Return the [x, y] coordinate for the center point of the cell that contains the specified text.  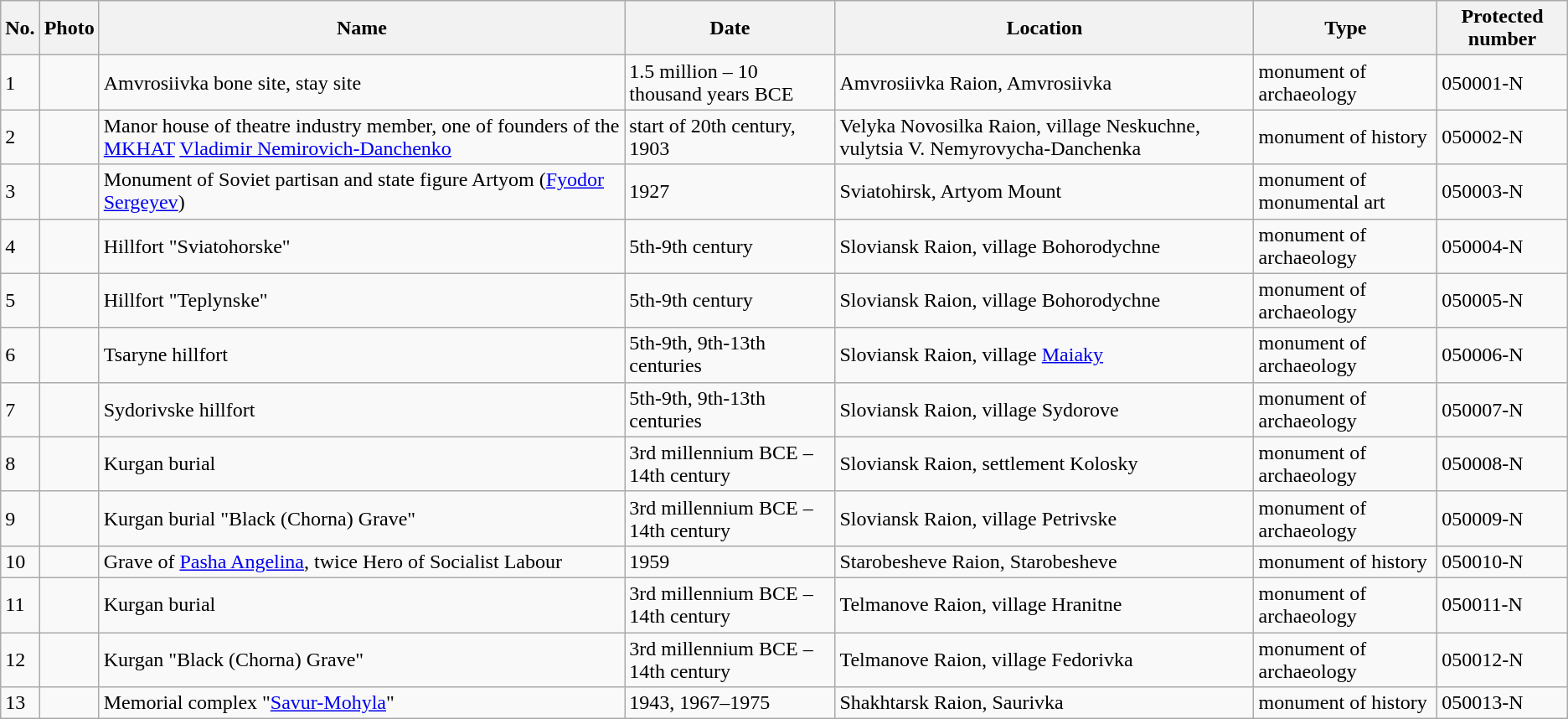
Sloviansk Raion, village Petrivske [1044, 518]
6 [20, 355]
Sviatohirsk, Artyom Mount [1044, 191]
12 [20, 659]
Hillfort "Teplynske" [362, 300]
050005-N [1503, 300]
Date [730, 28]
Kurgan "Black (Chorna) Grave" [362, 659]
monument of monumental art [1345, 191]
11 [20, 605]
050007-N [1503, 409]
1927 [730, 191]
2 [20, 137]
9 [20, 518]
7 [20, 409]
Name [362, 28]
Manor house of theatre industry member, one of founders of the MKHAT Vladimir Nemirovich-Danchenko [362, 137]
Sydorivske hillfort [362, 409]
050009-N [1503, 518]
050011-N [1503, 605]
050002-N [1503, 137]
050008-N [1503, 464]
Photo [69, 28]
10 [20, 561]
050001-N [1503, 82]
1943, 1967–1975 [730, 703]
4 [20, 246]
050012-N [1503, 659]
Amvrosiivka bone site, stay site [362, 82]
1 [20, 82]
Type [1345, 28]
Hillfort "Sviatohorske" [362, 246]
Telmanove Raion, village Fedorivka [1044, 659]
Sloviansk Raion, village Sydorove [1044, 409]
050003-N [1503, 191]
start of 20th century, 1903 [730, 137]
1959 [730, 561]
Kurgan burial "Black (Chorna) Grave" [362, 518]
Memorial complex "Savur-Mohyla" [362, 703]
5 [20, 300]
Telmanove Raion, village Hranitne [1044, 605]
050013-N [1503, 703]
050006-N [1503, 355]
050010-N [1503, 561]
Sloviansk Raion, village Maiaky [1044, 355]
Shakhtarsk Raion, Saurivka [1044, 703]
Velyka Novosilka Raion, village Neskuchne, vulytsia V. Nemyrovycha-Danchenka [1044, 137]
Starobesheve Raion, Starobesheve [1044, 561]
8 [20, 464]
Sloviansk Raion, settlement Kolosky [1044, 464]
Amvrosiivka Raion, Amvrosiivka [1044, 82]
050004-N [1503, 246]
Grave of Pasha Angelina, twice Hero of Socialist Labour [362, 561]
Location [1044, 28]
No. [20, 28]
3 [20, 191]
1.5 million – 10 thousand years BCE [730, 82]
Monument of Soviet partisan and state figure Artyom (Fyodor Sergeyev) [362, 191]
13 [20, 703]
Tsaryne hillfort [362, 355]
Protected number [1503, 28]
